Extract the (X, Y) coordinate from the center of the cell holding the provided text.  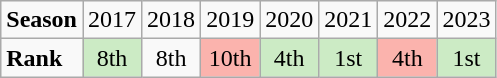
2023 (466, 20)
2020 (290, 20)
2022 (408, 20)
2019 (230, 20)
Rank (42, 58)
2021 (348, 20)
10th (230, 58)
2018 (172, 20)
2017 (112, 20)
Season (42, 20)
